For the text-containing cell, return its midpoint in (X, Y) coordinate format. 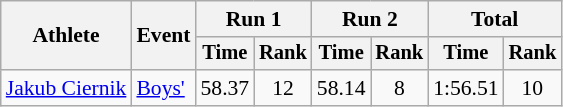
58.37 (224, 88)
Total (494, 19)
Jakub Ciernik (66, 88)
Athlete (66, 36)
Run 2 (370, 19)
8 (399, 88)
58.14 (342, 88)
Boys' (163, 88)
12 (283, 88)
10 (533, 88)
Event (163, 36)
1:56.51 (466, 88)
Run 1 (253, 19)
